Capture the cell that displays the provided text and extract its [X, Y] central coordinate. 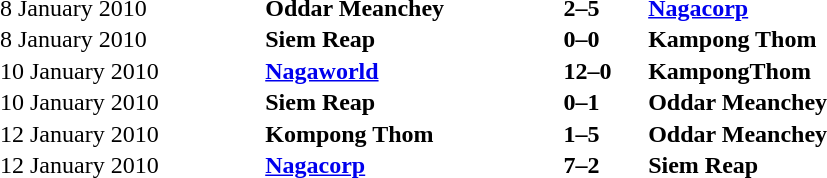
12–0 [604, 71]
Kompong Thom [412, 134]
0–1 [604, 103]
0–0 [604, 39]
Nagaworld [412, 71]
1–5 [604, 134]
